Determine the [x, y] coordinate at the center of the cell enclosing the given text.  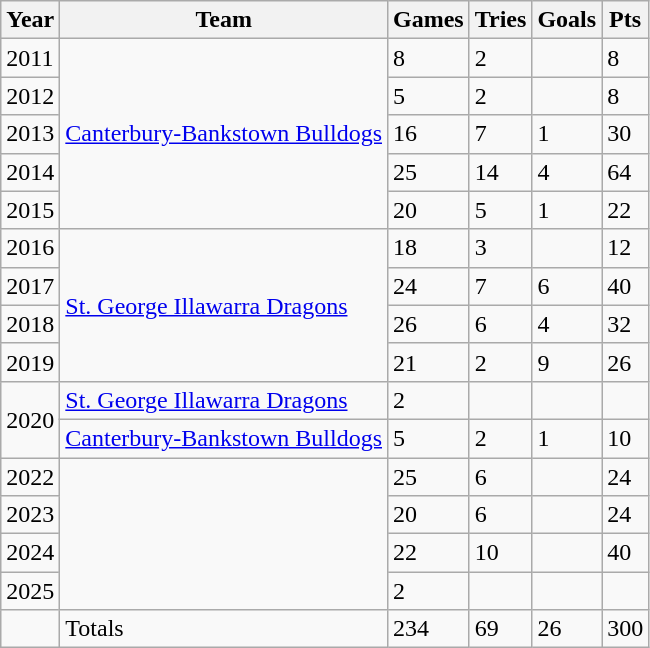
12 [626, 248]
9 [567, 362]
2020 [30, 419]
64 [626, 172]
Team [224, 20]
2022 [30, 477]
2012 [30, 96]
2023 [30, 515]
2018 [30, 324]
300 [626, 629]
3 [500, 248]
14 [500, 172]
30 [626, 134]
Totals [224, 629]
21 [429, 362]
2014 [30, 172]
2025 [30, 591]
Pts [626, 20]
2016 [30, 248]
2019 [30, 362]
18 [429, 248]
69 [500, 629]
2017 [30, 286]
234 [429, 629]
Tries [500, 20]
Year [30, 20]
2013 [30, 134]
Games [429, 20]
16 [429, 134]
Goals [567, 20]
2024 [30, 553]
32 [626, 324]
2011 [30, 58]
2015 [30, 210]
